Extract the (X, Y) coordinate from the center of the cell holding the provided text.  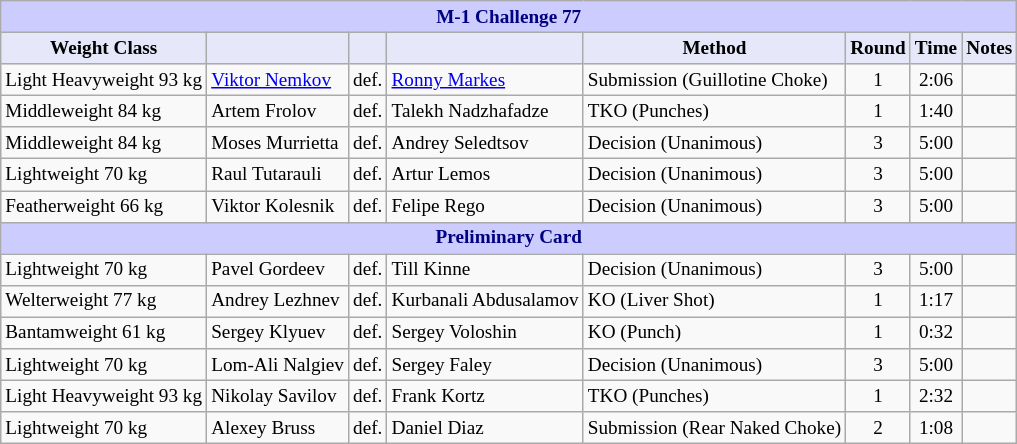
0:32 (936, 333)
Featherweight 66 kg (104, 206)
Time (936, 48)
Artem Frolov (278, 111)
Lom-Ali Nalgiev (278, 365)
Welterweight 77 kg (104, 301)
2 (878, 428)
Pavel Gordeev (278, 270)
2:06 (936, 80)
1:17 (936, 301)
Artur Lemos (485, 175)
KO (Liver Shot) (714, 301)
Daniel Diaz (485, 428)
Andrey Lezhnev (278, 301)
Viktor Nemkov (278, 80)
Sergey Faley (485, 365)
Kurbanali Abdusalamov (485, 301)
KO (Punch) (714, 333)
Round (878, 48)
Ronny Markes (485, 80)
Moses Murrietta (278, 143)
Submission (Rear Naked Choke) (714, 428)
Viktor Kolesnik (278, 206)
Notes (990, 48)
Bantamweight 61 kg (104, 333)
Talekh Nadzhafadze (485, 111)
Felipe Rego (485, 206)
Alexey Bruss (278, 428)
1:40 (936, 111)
Preliminary Card (509, 238)
Submission (Guillotine Choke) (714, 80)
Raul Tutarauli (278, 175)
Frank Kortz (485, 396)
Sergey Voloshin (485, 333)
Weight Class (104, 48)
Method (714, 48)
Nikolay Savilov (278, 396)
2:32 (936, 396)
Sergey Klyuev (278, 333)
1:08 (936, 428)
Till Kinne (485, 270)
Andrey Seledtsov (485, 143)
M-1 Challenge 77 (509, 17)
